Return the (x, y) coordinate for the center point of the cell that contains the specified text.  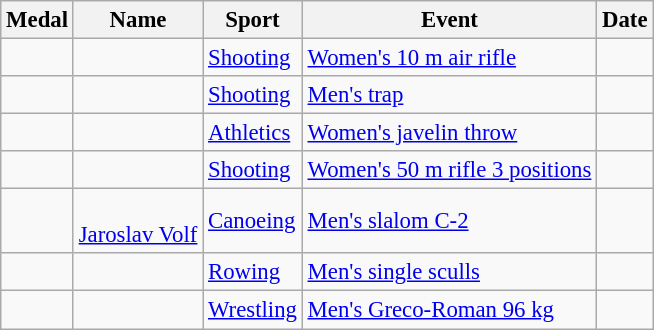
Event (449, 20)
Women's javelin throw (449, 133)
Jaroslav Volf (138, 222)
Men's Greco-Roman 96 kg (449, 310)
Wrestling (253, 310)
Name (138, 20)
Women's 10 m air rifle (449, 58)
Men's slalom C-2 (449, 222)
Medal (38, 20)
Men's single sculls (449, 273)
Canoeing (253, 222)
Rowing (253, 273)
Date (625, 20)
Sport (253, 20)
Women's 50 m rifle 3 positions (449, 170)
Men's trap (449, 95)
Athletics (253, 133)
